Return the (X, Y) coordinate for the center point of the cell that contains the specified text.  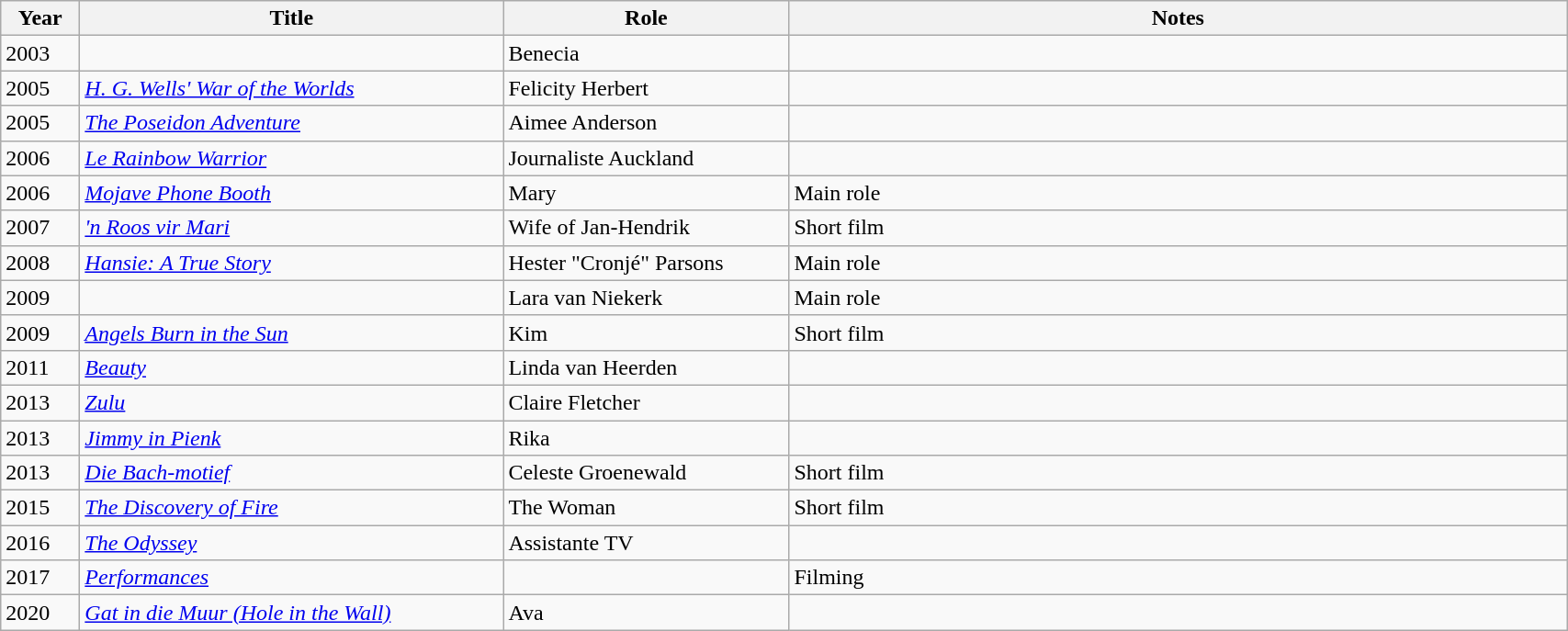
Filming (1178, 578)
'n Roos vir Mari (292, 228)
Jimmy in Pienk (292, 438)
2017 (40, 578)
Hansie: A True Story (292, 263)
Ava (647, 613)
Kim (647, 332)
H. G. Wells' War of the Worlds (292, 88)
Beauty (292, 367)
2008 (40, 263)
Rika (647, 438)
2016 (40, 543)
Performances (292, 578)
2015 (40, 508)
The Odyssey (292, 543)
Mojave Phone Booth (292, 193)
Lara van Niekerk (647, 298)
Wife of Jan-Hendrik (647, 228)
Benecia (647, 53)
Journaliste Auckland (647, 158)
The Discovery of Fire (292, 508)
The Woman (647, 508)
Felicity Herbert (647, 88)
2003 (40, 53)
Assistante TV (647, 543)
Hester "Cronjé" Parsons (647, 263)
Linda van Heerden (647, 367)
Angels Burn in the Sun (292, 332)
Zulu (292, 402)
Claire Fletcher (647, 402)
Gat in die Muur (Hole in the Wall) (292, 613)
Aimee Anderson (647, 123)
Year (40, 18)
Title (292, 18)
The Poseidon Adventure (292, 123)
2011 (40, 367)
Mary (647, 193)
Notes (1178, 18)
Celeste Groenewald (647, 473)
Role (647, 18)
Die Bach-motief (292, 473)
2007 (40, 228)
Le Rainbow Warrior (292, 158)
2020 (40, 613)
